Search for the cell housing the specified text and yield its [X, Y] center coordinate. 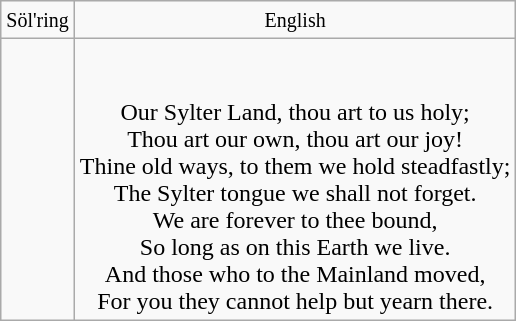
English [295, 20]
Söl'ring [38, 20]
